Provide the (X, Y) coordinate of the cell's center where the given text is located.  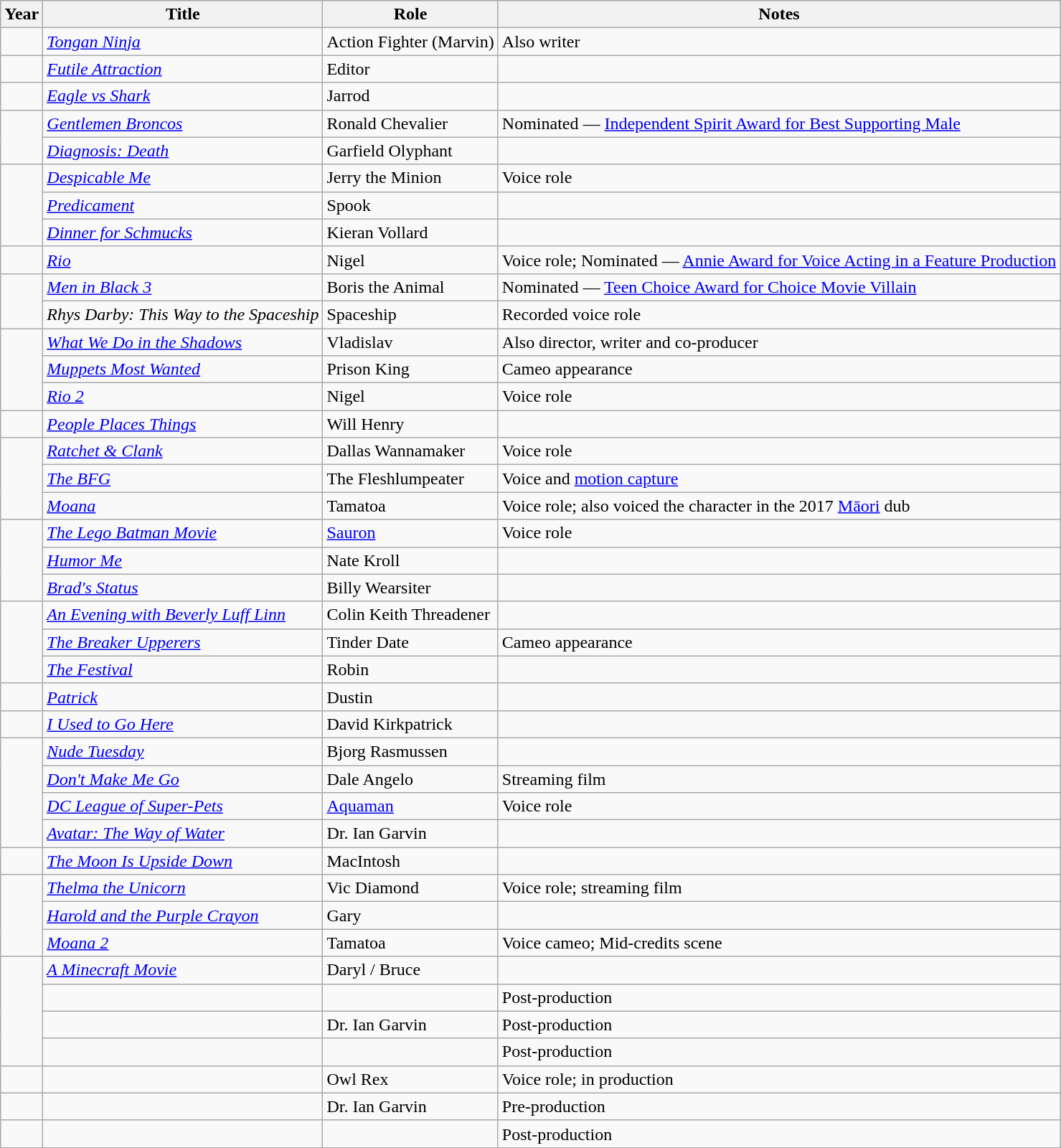
Dallas Wannamaker (410, 451)
An Evening with Beverly Luff Linn (183, 615)
Voice and motion capture (779, 479)
Notes (779, 14)
Harold and the Purple Crayon (183, 916)
David Kirkpatrick (410, 724)
Colin Keith Threadener (410, 615)
MacIntosh (410, 861)
Don't Make Me Go (183, 778)
The BFG (183, 479)
Nate Kroll (410, 560)
Billy Wearsiter (410, 588)
People Places Things (183, 424)
I Used to Go Here (183, 724)
Dinner for Schmucks (183, 232)
Rhys Darby: This Way to the Spaceship (183, 314)
Nominated — Independent Spirit Award for Best Supporting Male (779, 123)
Men in Black 3 (183, 287)
A Minecraft Movie (183, 970)
Eagle vs Shark (183, 96)
Brad's Status (183, 588)
Rio 2 (183, 397)
Patrick (183, 697)
Predicament (183, 205)
Prison King (410, 370)
Dustin (410, 697)
The Lego Batman Movie (183, 533)
Humor Me (183, 560)
The Fleshlumpeater (410, 479)
Boris the Animal (410, 287)
Voice role; also voiced the character in the 2017 Māori dub (779, 506)
Sauron (410, 533)
Bjorg Rasmussen (410, 751)
Tinder Date (410, 642)
Also writer (779, 42)
Tongan Ninja (183, 42)
Moana (183, 506)
Nominated — Teen Choice Award for Choice Movie Villain (779, 287)
What We Do in the Shadows (183, 342)
The Festival (183, 669)
Avatar: The Way of Water (183, 834)
Voice role; Nominated — Annie Award for Voice Acting in a Feature Production (779, 260)
Streaming film (779, 778)
Gentlemen Broncos (183, 123)
Ratchet & Clank (183, 451)
Daryl / Bruce (410, 970)
Aquaman (410, 806)
Voice cameo; Mid-credits scene (779, 943)
Role (410, 14)
Despicable Me (183, 178)
Futile Attraction (183, 69)
Garfield Olyphant (410, 151)
Owl Rex (410, 1079)
Spaceship (410, 314)
Action Fighter (Marvin) (410, 42)
Year (22, 14)
Vic Diamond (410, 888)
The Moon Is Upside Down (183, 861)
Moana 2 (183, 943)
Recorded voice role (779, 314)
Voice role; streaming film (779, 888)
Spook (410, 205)
Jerry the Minion (410, 178)
Pre-production (779, 1106)
Ronald Chevalier (410, 123)
DC League of Super-Pets (183, 806)
Gary (410, 916)
Nude Tuesday (183, 751)
Jarrod (410, 96)
Title (183, 14)
Muppets Most Wanted (183, 370)
Robin (410, 669)
Diagnosis: Death (183, 151)
Rio (183, 260)
Also director, writer and co-producer (779, 342)
The Breaker Upperers (183, 642)
Thelma the Unicorn (183, 888)
Voice role; in production (779, 1079)
Kieran Vollard (410, 232)
Vladislav (410, 342)
Editor (410, 69)
Dale Angelo (410, 778)
Will Henry (410, 424)
